Identify which cell holds the provided text, then report its [x, y] central coordinate. 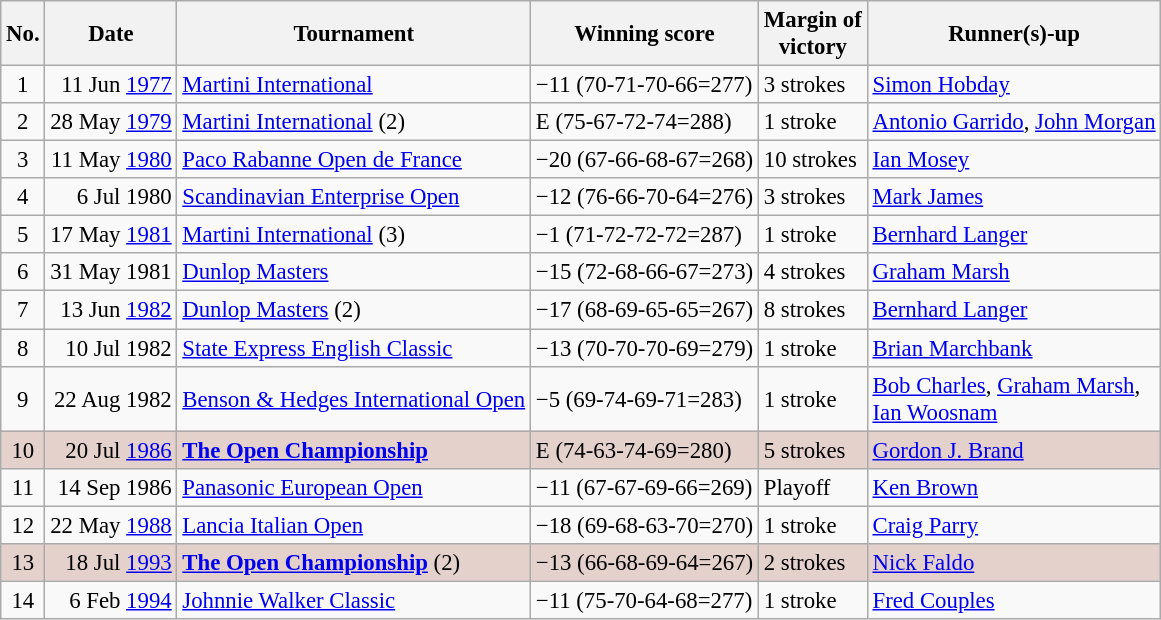
Date [111, 34]
Johnnie Walker Classic [354, 600]
14 Sep 1986 [111, 487]
−17 (68-69-65-65=267) [644, 310]
Runner(s)-up [1014, 34]
8 [23, 348]
Margin ofvictory [812, 34]
17 May 1981 [111, 235]
2 [23, 122]
20 Jul 1986 [111, 450]
7 [23, 310]
Paco Rabanne Open de France [354, 160]
1 [23, 85]
Playoff [812, 487]
Panasonic European Open [354, 487]
14 [23, 600]
E (75-67-72-74=288) [644, 122]
−20 (67-66-68-67=268) [644, 160]
No. [23, 34]
Ian Mosey [1014, 160]
Ken Brown [1014, 487]
22 Aug 1982 [111, 398]
−1 (71-72-72-72=287) [644, 235]
31 May 1981 [111, 273]
11 Jun 1977 [111, 85]
6 Feb 1994 [111, 600]
10 strokes [812, 160]
8 strokes [812, 310]
Gordon J. Brand [1014, 450]
−12 (76-66-70-64=276) [644, 197]
6 Jul 1980 [111, 197]
4 [23, 197]
11 [23, 487]
Lancia Italian Open [354, 525]
Martini International (3) [354, 235]
9 [23, 398]
3 [23, 160]
−5 (69-74-69-71=283) [644, 398]
E (74-63-74-69=280) [644, 450]
Nick Faldo [1014, 563]
−11 (67-67-69-66=269) [644, 487]
Winning score [644, 34]
22 May 1988 [111, 525]
13 [23, 563]
28 May 1979 [111, 122]
−11 (75-70-64-68=277) [644, 600]
Simon Hobday [1014, 85]
The Open Championship [354, 450]
10 Jul 1982 [111, 348]
2 strokes [812, 563]
Martini International [354, 85]
−18 (69-68-63-70=270) [644, 525]
12 [23, 525]
Martini International (2) [354, 122]
Mark James [1014, 197]
Fred Couples [1014, 600]
Benson & Hedges International Open [354, 398]
State Express English Classic [354, 348]
4 strokes [812, 273]
Craig Parry [1014, 525]
The Open Championship (2) [354, 563]
Antonio Garrido, John Morgan [1014, 122]
Scandinavian Enterprise Open [354, 197]
Dunlop Masters (2) [354, 310]
Dunlop Masters [354, 273]
5 strokes [812, 450]
13 Jun 1982 [111, 310]
−11 (70-71-70-66=277) [644, 85]
10 [23, 450]
Graham Marsh [1014, 273]
5 [23, 235]
−15 (72-68-66-67=273) [644, 273]
18 Jul 1993 [111, 563]
Brian Marchbank [1014, 348]
−13 (70-70-70-69=279) [644, 348]
Tournament [354, 34]
11 May 1980 [111, 160]
Bob Charles, Graham Marsh, Ian Woosnam [1014, 398]
−13 (66-68-69-64=267) [644, 563]
6 [23, 273]
